Determine the (x, y) coordinate at the center of the cell enclosing the given text.  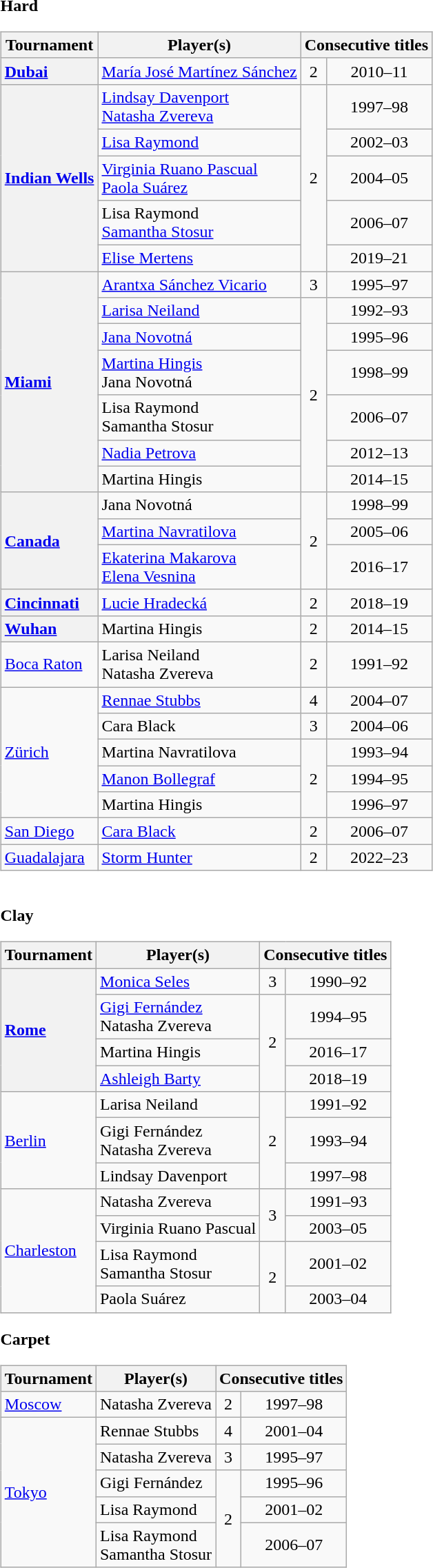
2001–04 (294, 1431)
Virginia Ruano Pascual Paola Suárez (199, 178)
Lindsay Davenport (178, 1176)
Rome (48, 1030)
Canada (50, 540)
Nadia Petrova (199, 453)
Martina Hingis Jana Novotná (199, 372)
2019–21 (379, 258)
Manon Bollegraf (199, 779)
1996–97 (379, 805)
Wuhan (50, 629)
2003–05 (338, 1228)
2012–13 (379, 453)
Miami (50, 382)
Guadalajara (50, 857)
Tokyo (48, 1493)
Indian Wells (50, 178)
1992–93 (379, 311)
Ashleigh Barty (178, 1079)
Larisa Neiland Natasha Zvereva (199, 664)
2004–05 (379, 178)
2010–11 (379, 71)
Monica Seles (178, 981)
Elise Mertens (199, 258)
1991–93 (338, 1202)
Dubai (50, 71)
Lindsay Davenport Natasha Zvereva (199, 106)
2004–07 (379, 700)
2022–23 (379, 857)
Ekaterina Makarova Elena Vesnina (199, 567)
María José Martínez Sánchez (199, 71)
Boca Raton (50, 664)
2004–06 (379, 726)
Lucie Hradecká (199, 602)
1990–92 (338, 981)
Charleston (48, 1250)
San Diego (50, 831)
Paola Suárez (178, 1299)
Storm Hunter (199, 857)
Gigi Fernández (156, 1483)
Berlin (48, 1140)
Moscow (48, 1405)
2003–04 (338, 1299)
2002–03 (379, 142)
Arantxa Sánchez Vicario (199, 285)
Cincinnati (50, 602)
Virginia Ruano Pascual (178, 1228)
Zürich (50, 752)
2005–06 (379, 531)
